Detect which cell encompasses the target text, then output its [x, y] center coordinate. 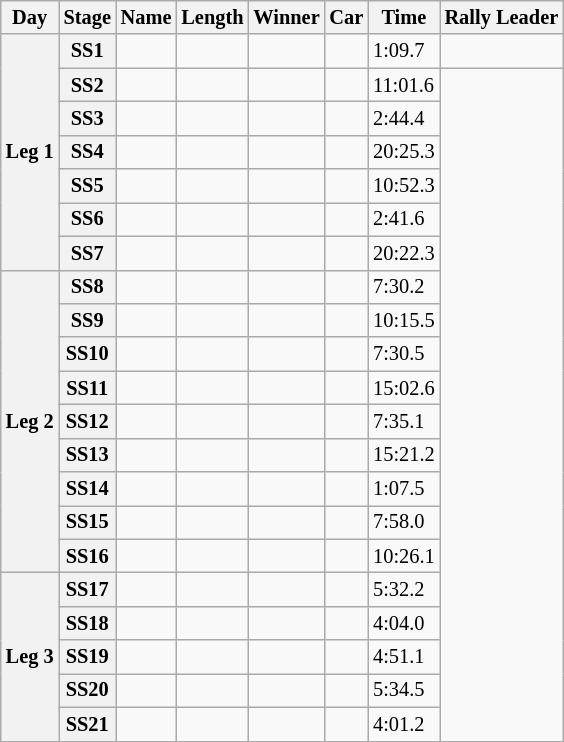
1:07.5 [404, 489]
7:30.5 [404, 354]
SS14 [88, 489]
2:44.4 [404, 118]
Rally Leader [502, 17]
SS13 [88, 455]
Name [146, 17]
Length [212, 17]
SS4 [88, 152]
15:21.2 [404, 455]
Leg 1 [30, 152]
1:09.7 [404, 51]
10:26.1 [404, 556]
5:32.2 [404, 589]
SS16 [88, 556]
Time [404, 17]
SS19 [88, 657]
SS7 [88, 253]
4:01.2 [404, 724]
SS9 [88, 320]
SS5 [88, 186]
SS21 [88, 724]
SS2 [88, 85]
SS3 [88, 118]
Car [347, 17]
7:35.1 [404, 421]
Stage [88, 17]
4:51.1 [404, 657]
SS10 [88, 354]
SS12 [88, 421]
SS18 [88, 623]
11:01.6 [404, 85]
2:41.6 [404, 219]
5:34.5 [404, 690]
Day [30, 17]
20:22.3 [404, 253]
Leg 3 [30, 656]
20:25.3 [404, 152]
SS6 [88, 219]
Leg 2 [30, 422]
10:52.3 [404, 186]
SS8 [88, 287]
SS20 [88, 690]
4:04.0 [404, 623]
SS15 [88, 522]
7:58.0 [404, 522]
SS17 [88, 589]
SS11 [88, 388]
7:30.2 [404, 287]
Winner [286, 17]
15:02.6 [404, 388]
10:15.5 [404, 320]
SS1 [88, 51]
